Output the [x, y] coordinate of the center of the cell containing the given text.  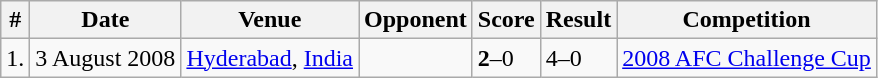
# [16, 20]
Opponent [416, 20]
Competition [747, 20]
Date [106, 20]
1. [16, 58]
Hyderabad, India [270, 58]
Result [578, 20]
2008 AFC Challenge Cup [747, 58]
Venue [270, 20]
4–0 [578, 58]
3 August 2008 [106, 58]
Score [506, 20]
2–0 [506, 58]
